Provide the (x, y) coordinate of the cell's center where the given text is located.  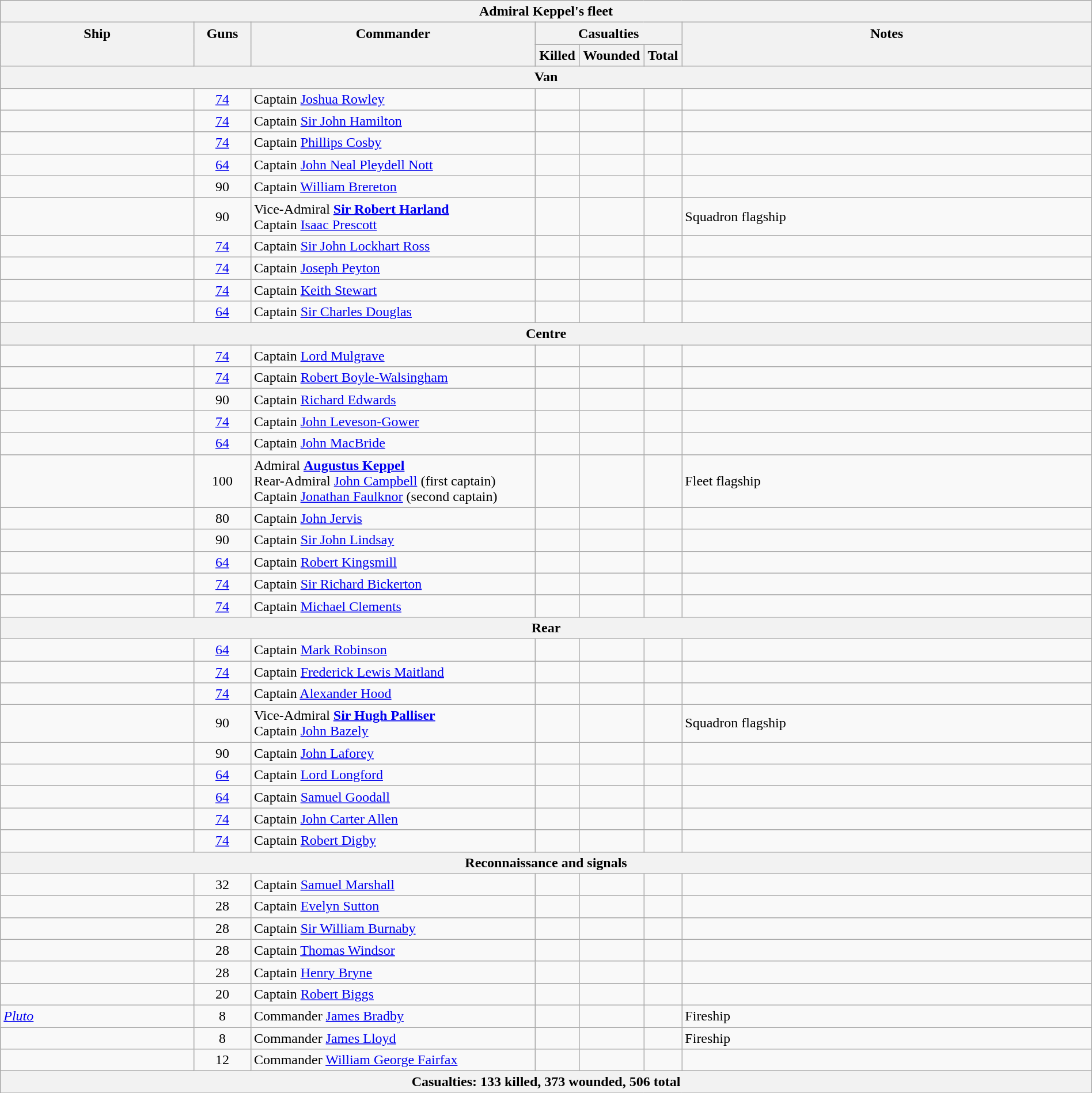
Centre (546, 334)
Captain Robert Kingsmill (393, 562)
Total (663, 55)
100 (222, 481)
80 (222, 518)
Captain Joshua Rowley (393, 99)
Rear (546, 628)
Captain John MacBride (393, 443)
Captain Thomas Windsor (393, 950)
Captain John Neal Pleydell Nott (393, 165)
Vice-Admiral Sir Robert HarlandCaptain Isaac Prescott (393, 217)
Captain Evelyn Sutton (393, 906)
Commander James Bradby (393, 1016)
Vice-Admiral Sir Hugh PalliserCaptain John Bazely (393, 723)
Captain Sir John Lockhart Ross (393, 246)
Casualties: 133 killed, 373 wounded, 506 total (546, 1082)
Guns (222, 44)
Captain Michael Clements (393, 606)
Van (546, 77)
Reconnaissance and signals (546, 863)
Captain Samuel Marshall (393, 885)
Captain Samuel Goodall (393, 797)
Killed (557, 55)
Admiral Augustus KeppelRear-Admiral John Campbell (first captain)Captain Jonathan Faulknor (second captain) (393, 481)
Captain Sir William Burnaby (393, 928)
Commander William George Fairfax (393, 1060)
Captain Robert Biggs (393, 994)
Captain Frederick Lewis Maitland (393, 672)
Ship (97, 44)
Pluto (97, 1016)
Captain Robert Boyle-Walsingham (393, 378)
Captain Alexander Hood (393, 694)
Captain Sir Richard Bickerton (393, 584)
Captain Joseph Peyton (393, 268)
Captain Richard Edwards (393, 400)
Captain Sir John Hamilton (393, 121)
Captain John Jervis (393, 518)
Captain Sir John Lindsay (393, 540)
Captain Keith Stewart (393, 290)
12 (222, 1060)
Captain Henry Bryne (393, 972)
Admiral Keppel's fleet (546, 12)
Captain Phillips Cosby (393, 143)
Captain John Carter Allen (393, 819)
Wounded (612, 55)
Casualties (608, 33)
32 (222, 885)
Captain Lord Longford (393, 775)
Fleet flagship (887, 481)
Captain Sir Charles Douglas (393, 312)
Commander James Lloyd (393, 1038)
Captain Lord Mulgrave (393, 356)
Notes (887, 44)
Captain Mark Robinson (393, 650)
Captain John Laforey (393, 753)
Captain William Brereton (393, 187)
Captain John Leveson-Gower (393, 422)
Captain Robert Digby (393, 841)
20 (222, 994)
Commander (393, 44)
